Identify which cell holds the provided text, then report its [x, y] central coordinate. 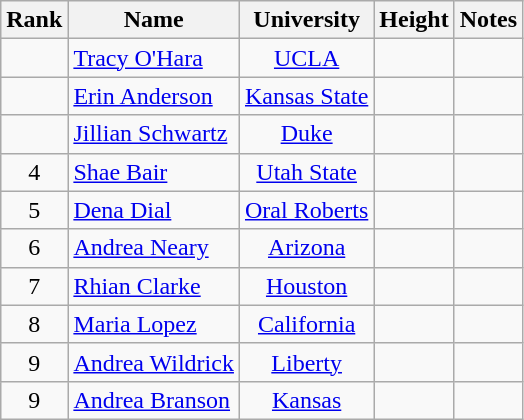
Duke [306, 134]
California [306, 324]
Kansas [306, 400]
4 [34, 172]
Andrea Branson [154, 400]
UCLA [306, 58]
Notes [488, 20]
Liberty [306, 362]
Utah State [306, 172]
Tracy O'Hara [154, 58]
Rank [34, 20]
Andrea Wildrick [154, 362]
7 [34, 286]
Oral Roberts [306, 210]
Erin Anderson [154, 96]
Jillian Schwartz [154, 134]
Maria Lopez [154, 324]
Houston [306, 286]
Dena Dial [154, 210]
Shae Bair [154, 172]
6 [34, 248]
Name [154, 20]
8 [34, 324]
Height [414, 20]
University [306, 20]
5 [34, 210]
Andrea Neary [154, 248]
Arizona [306, 248]
Kansas State [306, 96]
Rhian Clarke [154, 286]
